Extract the [x, y] coordinate from the center of the cell holding the provided text.  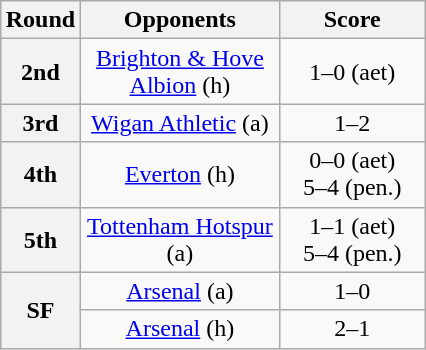
2–1 [352, 329]
Tottenham Hotspur (a) [180, 240]
Opponents [180, 20]
1–0 [352, 291]
Everton (h) [180, 174]
Brighton & Hove Albion (h) [180, 72]
1–2 [352, 123]
0–0 (aet) 5–4 (pen.) [352, 174]
1–1 (aet) 5–4 (pen.) [352, 240]
1–0 (aet) [352, 72]
SF [40, 310]
Arsenal (h) [180, 329]
3rd [40, 123]
5th [40, 240]
Score [352, 20]
2nd [40, 72]
Arsenal (a) [180, 291]
Wigan Athletic (a) [180, 123]
4th [40, 174]
Round [40, 20]
